Capture the cell that displays the provided text and extract its [x, y] central coordinate. 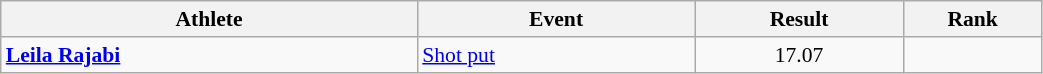
Shot put [556, 55]
17.07 [799, 55]
Athlete [210, 19]
Leila Rajabi [210, 55]
Event [556, 19]
Rank [972, 19]
Result [799, 19]
